Identify which cell holds the provided text, then report its (X, Y) central coordinate. 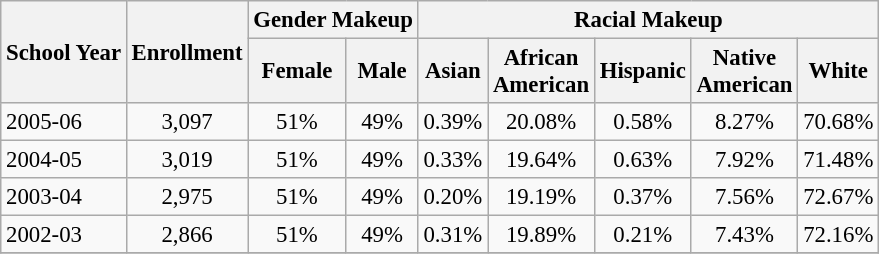
8.27% (744, 122)
0.39% (452, 122)
African American (542, 72)
7.56% (744, 197)
White (838, 72)
2003-04 (64, 197)
19.19% (542, 197)
19.64% (542, 160)
Gender Makeup (333, 20)
2,975 (187, 197)
2004-05 (64, 160)
20.08% (542, 122)
2005-06 (64, 122)
3,097 (187, 122)
0.20% (452, 197)
70.68% (838, 122)
0.58% (642, 122)
Female (297, 72)
3,019 (187, 160)
72.16% (838, 235)
Male (382, 72)
19.89% (542, 235)
2,866 (187, 235)
Hispanic (642, 72)
Racial Makeup (648, 20)
Native American (744, 72)
Asian (452, 72)
0.31% (452, 235)
Enrollment (187, 52)
0.63% (642, 160)
0.33% (452, 160)
0.37% (642, 197)
72.67% (838, 197)
7.43% (744, 235)
7.92% (744, 160)
0.21% (642, 235)
School Year (64, 52)
2002-03 (64, 235)
71.48% (838, 160)
